Scan for the cell matching the given text and deliver its (X, Y) coordinate at center. 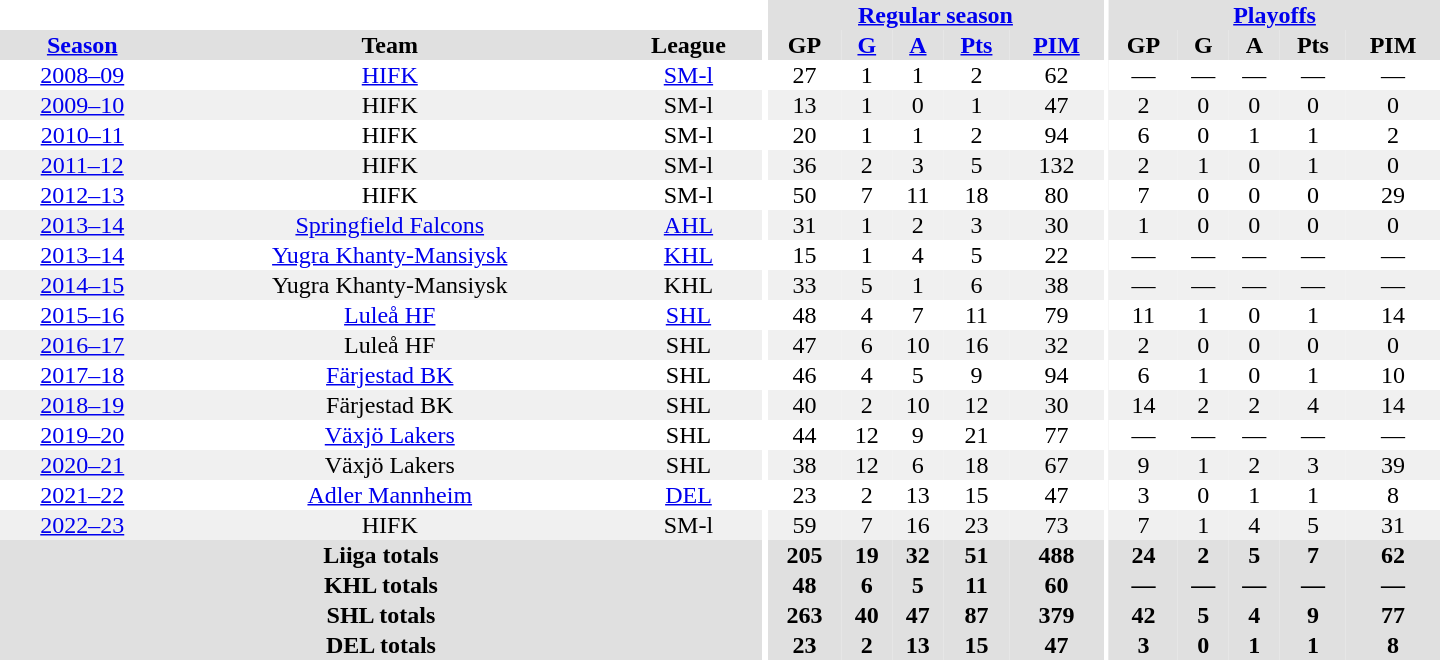
488 (1057, 555)
AHL (688, 225)
2017–18 (82, 375)
DEL totals (381, 645)
2008–09 (82, 75)
19 (866, 555)
2011–12 (82, 165)
60 (1057, 585)
21 (976, 435)
59 (805, 525)
42 (1144, 615)
132 (1057, 165)
2021–22 (82, 495)
2016–17 (82, 345)
2010–11 (82, 135)
2020–21 (82, 465)
87 (976, 615)
2014–15 (82, 285)
Regular season (936, 15)
KHL totals (381, 585)
2015–16 (82, 315)
51 (976, 555)
67 (1057, 465)
2009–10 (82, 105)
DEL (688, 495)
79 (1057, 315)
2022–23 (82, 525)
Team (390, 45)
24 (1144, 555)
29 (1393, 195)
80 (1057, 195)
33 (805, 285)
263 (805, 615)
2019–20 (82, 435)
Springfield Falcons (390, 225)
50 (805, 195)
44 (805, 435)
205 (805, 555)
73 (1057, 525)
Adler Mannheim (390, 495)
SHL totals (381, 615)
22 (1057, 255)
Playoffs (1274, 15)
39 (1393, 465)
36 (805, 165)
2018–19 (82, 405)
Season (82, 45)
League (688, 45)
46 (805, 375)
Liiga totals (381, 555)
2012–13 (82, 195)
379 (1057, 615)
20 (805, 135)
27 (805, 75)
